From the cell containing the given text, extract its center point as (x, y) coordinate. 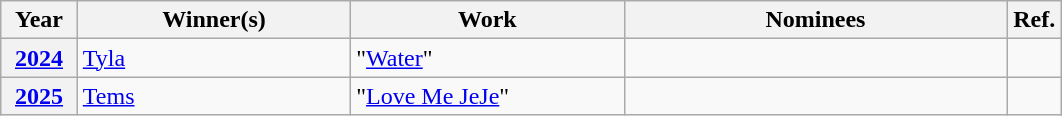
"Love Me JeJe" (488, 96)
Winner(s) (214, 20)
Tems (214, 96)
2024 (40, 58)
Tyla (214, 58)
Ref. (1034, 20)
Work (488, 20)
Nominees (816, 20)
"Water" (488, 58)
Year (40, 20)
2025 (40, 96)
